Extract the [x, y] coordinate from the center of the cell holding the provided text.  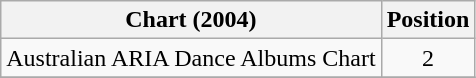
Position [428, 20]
Australian ARIA Dance Albums Chart [191, 58]
Chart (2004) [191, 20]
2 [428, 58]
